Identify which cell holds the provided text, then report its [X, Y] central coordinate. 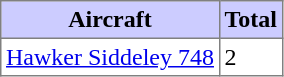
Total [250, 20]
Hawker Siddeley 748 [110, 57]
Aircraft [110, 20]
2 [250, 57]
